Provide the (x, y) coordinate of the cell's center where the given text is located.  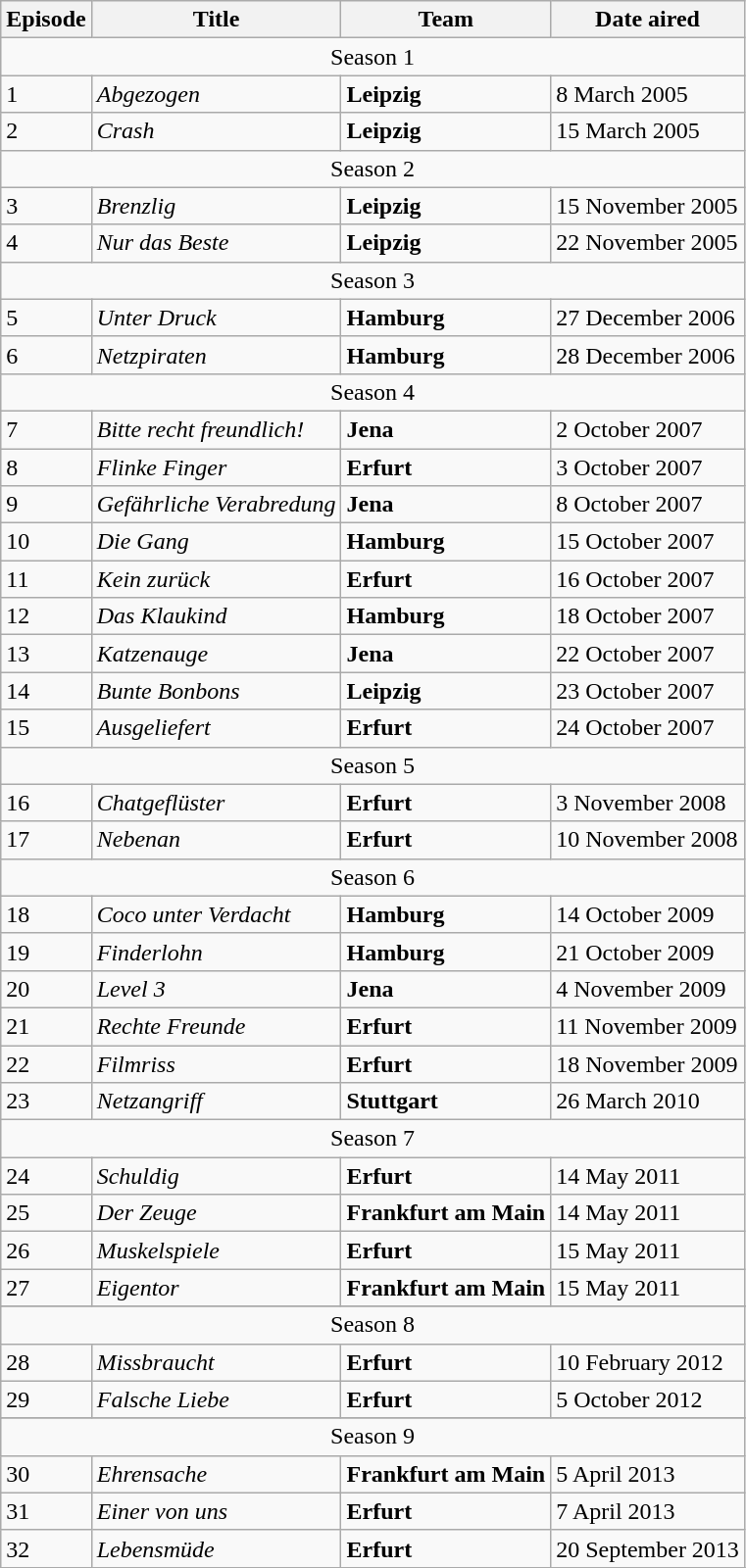
Netzpiraten (216, 355)
24 (46, 1176)
1 (46, 94)
29 (46, 1399)
Die Gang (216, 542)
5 (46, 318)
Crash (216, 131)
Schuldig (216, 1176)
12 (46, 616)
7 (46, 429)
26 (46, 1250)
Netzangriff (216, 1102)
22 (46, 1063)
Bunte Bonbons (216, 691)
Abgezogen (216, 94)
11 (46, 579)
Season 1 (373, 57)
13 (46, 654)
4 November 2009 (648, 989)
17 (46, 840)
Brenzlig (216, 206)
Season 3 (373, 280)
15 (46, 728)
5 October 2012 (648, 1399)
10 (46, 542)
Nur das Beste (216, 243)
Stuttgart (446, 1102)
2 (46, 131)
28 (46, 1362)
24 October 2007 (648, 728)
18 October 2007 (648, 616)
23 October 2007 (648, 691)
Kein zurück (216, 579)
Coco unter Verdacht (216, 914)
Season 8 (373, 1325)
23 (46, 1102)
3 October 2007 (648, 467)
Season 6 (373, 877)
Lebensmüde (216, 1548)
Falsche Liebe (216, 1399)
26 March 2010 (648, 1102)
19 (46, 952)
Level 3 (216, 989)
Der Zeuge (216, 1213)
Bitte recht freundlich! (216, 429)
Season 9 (373, 1437)
15 October 2007 (648, 542)
Unter Druck (216, 318)
Season 7 (373, 1139)
Title (216, 20)
20 (46, 989)
Filmriss (216, 1063)
Team (446, 20)
20 September 2013 (648, 1548)
Katzenauge (216, 654)
18 (46, 914)
Chatgeflüster (216, 803)
16 October 2007 (648, 579)
27 (46, 1288)
Das Klaukind (216, 616)
8 March 2005 (648, 94)
Rechte Freunde (216, 1026)
22 October 2007 (648, 654)
30 (46, 1474)
16 (46, 803)
32 (46, 1548)
Date aired (648, 20)
7 April 2013 (648, 1511)
14 (46, 691)
Ehrensache (216, 1474)
5 April 2013 (648, 1474)
Nebenan (216, 840)
6 (46, 355)
Muskelspiele (216, 1250)
27 December 2006 (648, 318)
Season 4 (373, 392)
Finderlohn (216, 952)
Missbraucht (216, 1362)
21 (46, 1026)
18 November 2009 (648, 1063)
21 October 2009 (648, 952)
25 (46, 1213)
10 February 2012 (648, 1362)
Episode (46, 20)
3 November 2008 (648, 803)
Season 2 (373, 169)
Eigentor (216, 1288)
2 October 2007 (648, 429)
3 (46, 206)
10 November 2008 (648, 840)
4 (46, 243)
8 October 2007 (648, 505)
Ausgeliefert (216, 728)
Einer von uns (216, 1511)
15 November 2005 (648, 206)
Flinke Finger (216, 467)
22 November 2005 (648, 243)
28 December 2006 (648, 355)
31 (46, 1511)
14 October 2009 (648, 914)
11 November 2009 (648, 1026)
8 (46, 467)
Season 5 (373, 765)
Gefährliche Verabredung (216, 505)
15 March 2005 (648, 131)
9 (46, 505)
